From the cell containing the given text, extract its center point as (X, Y) coordinate. 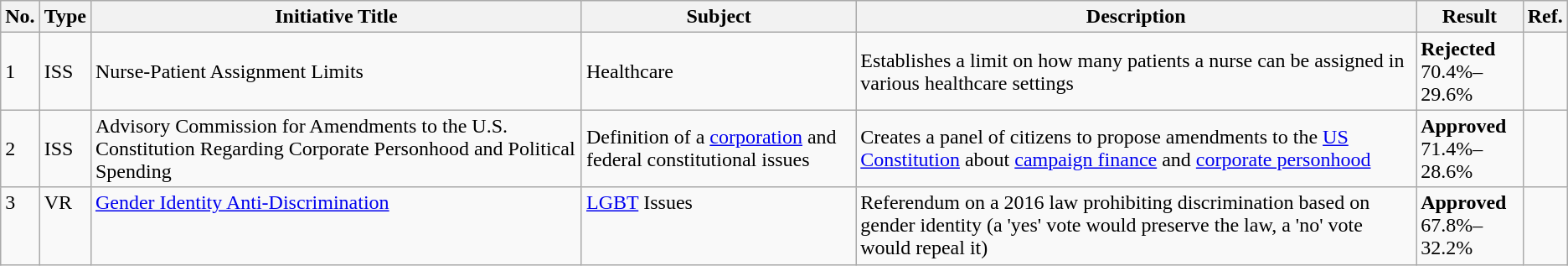
3 (20, 226)
Type (65, 17)
LGBT Issues (719, 226)
Approved67.8%–32.2% (1470, 226)
Referendum on a 2016 law prohibiting discrimination based on gender identity (a 'yes' vote would preserve the law, a 'no' vote would repeal it) (1136, 226)
Healthcare (719, 71)
Description (1136, 17)
Advisory Commission for Amendments to the U.S. Constitution Regarding Corporate Personhood and Political Spending (336, 149)
1 (20, 71)
Subject (719, 17)
Ref. (1545, 17)
Definition of a corporation and federal constitutional issues (719, 149)
Rejected70.4%–29.6% (1470, 71)
Gender Identity Anti-Discrimination (336, 226)
VR (65, 226)
Initiative Title (336, 17)
Result (1470, 17)
2 (20, 149)
Establishes a limit on how many patients a nurse can be assigned in various healthcare settings (1136, 71)
Creates a panel of citizens to propose amendments to the US Constitution about campaign finance and corporate personhood (1136, 149)
Nurse-Patient Assignment Limits (336, 71)
No. (20, 17)
Approved71.4%–28.6% (1470, 149)
